Return [x, y] of the center of cell containing provided text 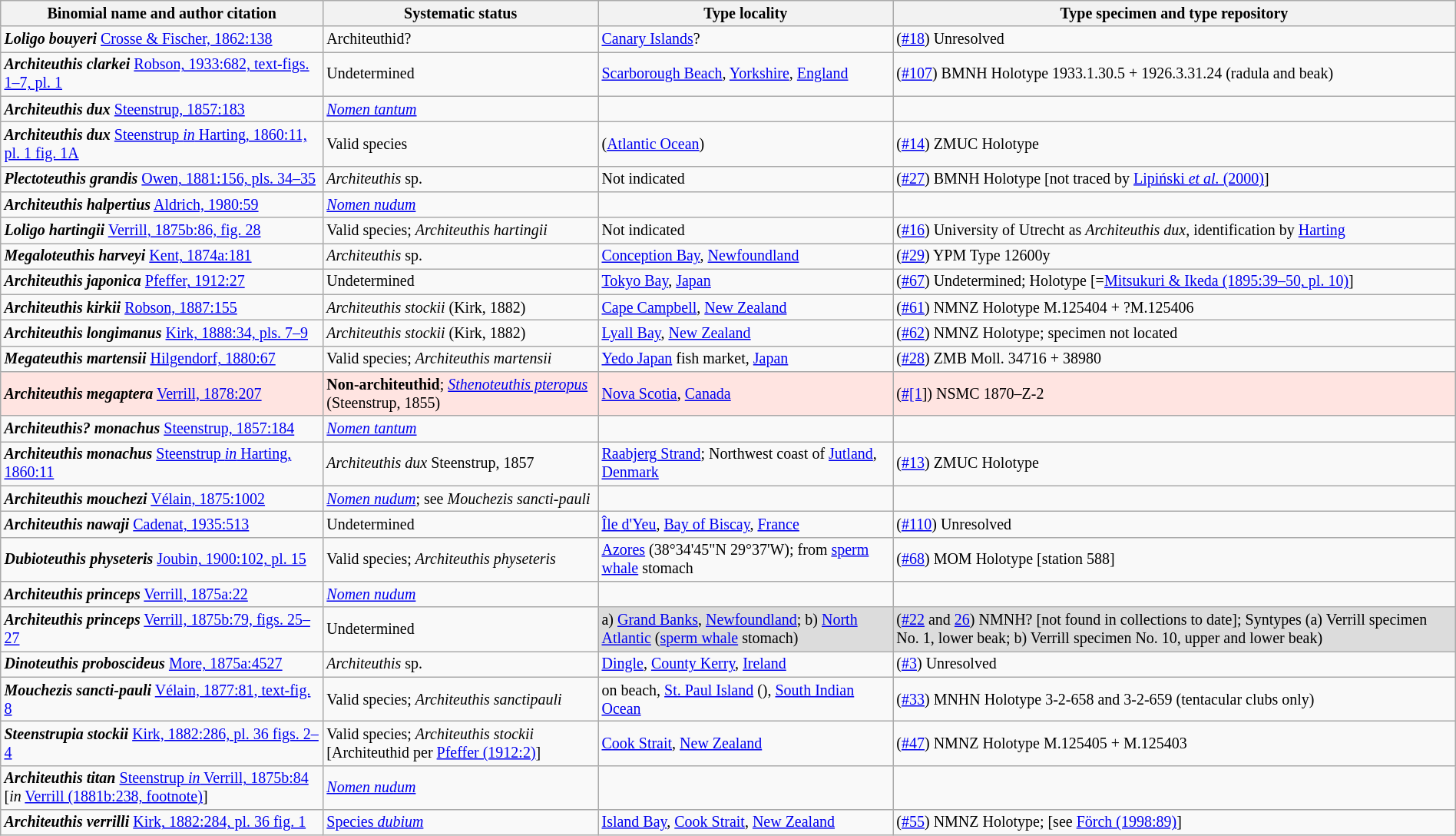
Valid species; Architeuthis stockii [Architeuthid per Pfeffer (1912:2)] [461, 744]
Azores (38°34'45"N 29°37'W); from sperm whale stomach [746, 559]
Dingle, County Kerry, Ireland [746, 664]
Architeuthis dux Steenstrup, 1857:183 [162, 109]
Valid species; Architeuthis physeteris [461, 559]
Species dubium [461, 822]
(#33) MNHN Holotype 3-2-658 and 3-2-659 (tentacular clubs only) [1175, 699]
Architeuthis megaptera Verrill, 1878:207 [162, 393]
Cook Strait, New Zealand [746, 744]
Canary Islands? [746, 40]
Architeuthis princeps Verrill, 1875b:79, figs. 25–27 [162, 629]
Conception Bay, Newfoundland [746, 257]
(#29) YPM Type 12600y [1175, 257]
Raabjerg Strand; Northwest coast of Jutland, Denmark [746, 464]
Plectoteuthis grandis Owen, 1881:156, pls. 34–35 [162, 178]
Architeuthis monachus Steenstrup in Harting, 1860:11 [162, 464]
Loligo bouyeri Crosse & Fischer, 1862:138 [162, 40]
(#16) University of Utrecht as Architeuthis dux, identification by Harting [1175, 231]
(#13) ZMUC Holotype [1175, 464]
Nomen nudum; see Mouchezis sancti-pauli [461, 499]
Binomial name and author citation [162, 14]
(#107) BMNH Holotype 1933.1.30.5 + 1926.3.31.24 (radula and beak) [1175, 74]
Architeuthis dux Steenstrup, 1857 [461, 464]
Dubioteuthis physeteris Joubin, 1900:102, pl. 15 [162, 559]
Architeuthis kirkii Robson, 1887:155 [162, 307]
Architeuthis nawaji Cadenat, 1935:513 [162, 524]
a) Grand Banks, Newfoundland; b) North Atlantic (sperm whale stomach) [746, 629]
(Atlantic Ocean) [746, 144]
(#62) NMNZ Holotype; specimen not located [1175, 333]
(#110) Unresolved [1175, 524]
Yedo Japan fish market, Japan [746, 360]
Architeuthis princeps Verrill, 1875a:22 [162, 595]
(#67) Undetermined; Holotype [=Mitsukuri & Ikeda (1895:39–50, pl. 10)] [1175, 281]
(#3) Unresolved [1175, 664]
Valid species; Architeuthis sanctipauli [461, 699]
(#61) NMNZ Holotype M.125404 + ?M.125406 [1175, 307]
Systematic status [461, 14]
Architeuthis halpertius Aldrich, 1980:59 [162, 204]
Tokyo Bay, Japan [746, 281]
(#[1]) NSMC 1870–Z-2 [1175, 393]
Non-architeuthid; Sthenoteuthis pteropus (Steenstrup, 1855) [461, 393]
(#47) NMNZ Holotype M.125405 + M.125403 [1175, 744]
(#55) NMNZ Holotype; [see Förch (1998:89)] [1175, 822]
Architeuthis mouchezi Vélain, 1875:1002 [162, 499]
(#18) Unresolved [1175, 40]
Type specimen and type repository [1175, 14]
(#27) BMNH Holotype [not traced by Lipiński et al. (2000)] [1175, 178]
Île d'Yeu, Bay of Biscay, France [746, 524]
Valid species; Architeuthis martensii [461, 360]
Island Bay, Cook Strait, New Zealand [746, 822]
(#28) ZMB Moll. 34716 + 38980 [1175, 360]
Architeuthis titan Steenstrup in Verrill, 1875b:84 [in Verrill (1881b:238, footnote)] [162, 787]
(#68) MOM Holotype [station 588] [1175, 559]
Megateuthis martensii Hilgendorf, 1880:67 [162, 360]
Steenstrupia stockii Kirk, 1882:286, pl. 36 figs. 2–4 [162, 744]
(#14) ZMUC Holotype [1175, 144]
Cape Campbell, New Zealand [746, 307]
Architeuthis verrilli Kirk, 1882:284, pl. 36 fig. 1 [162, 822]
Architeuthid? [461, 40]
Loligo hartingii Verrill, 1875b:86, fig. 28 [162, 231]
Lyall Bay, New Zealand [746, 333]
Architeuthis japonica Pfeffer, 1912:27 [162, 281]
Architeuthis? monachus Steenstrup, 1857:184 [162, 429]
Valid species [461, 144]
Valid species; Architeuthis hartingii [461, 231]
Architeuthis dux Steenstrup in Harting, 1860:11, pl. 1 fig. 1A [162, 144]
Dinoteuthis proboscideus More, 1875a:4527 [162, 664]
Scarborough Beach, Yorkshire, England [746, 74]
Mouchezis sancti-pauli Vélain, 1877:81, text-fig. 8 [162, 699]
Nova Scotia, Canada [746, 393]
Megaloteuthis harveyi Kent, 1874a:181 [162, 257]
Architeuthis clarkei Robson, 1933:682, text-figs. 1–7, pl. 1 [162, 74]
Architeuthis longimanus Kirk, 1888:34, pls. 7–9 [162, 333]
Type locality [746, 14]
on beach, St. Paul Island (), South Indian Ocean [746, 699]
